Locate the cell with the specified text and output its (X, Y) center coordinate. 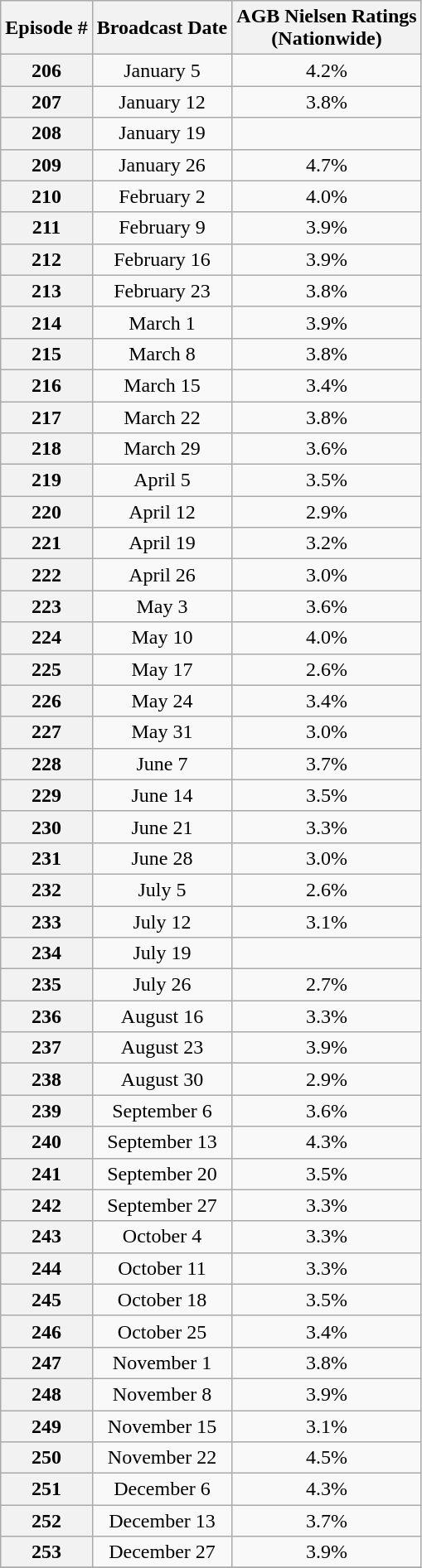
March 15 (162, 385)
222 (46, 575)
September 6 (162, 1111)
237 (46, 1048)
252 (46, 1521)
March 22 (162, 417)
October 25 (162, 1331)
220 (46, 512)
221 (46, 543)
June 7 (162, 764)
209 (46, 165)
231 (46, 858)
227 (46, 732)
November 22 (162, 1458)
249 (46, 1426)
248 (46, 1394)
October 18 (162, 1300)
January 12 (162, 102)
241 (46, 1174)
February 16 (162, 259)
November 1 (162, 1363)
4.7% (327, 165)
3.2% (327, 543)
September 27 (162, 1205)
217 (46, 417)
206 (46, 70)
233 (46, 922)
242 (46, 1205)
March 1 (162, 322)
213 (46, 291)
November 15 (162, 1426)
251 (46, 1489)
228 (46, 764)
April 12 (162, 512)
January 19 (162, 133)
July 19 (162, 953)
212 (46, 259)
May 24 (162, 701)
August 16 (162, 1016)
October 4 (162, 1237)
February 9 (162, 228)
208 (46, 133)
225 (46, 669)
238 (46, 1079)
November 8 (162, 1394)
January 26 (162, 165)
239 (46, 1111)
June 21 (162, 827)
July 26 (162, 985)
246 (46, 1331)
210 (46, 196)
244 (46, 1268)
247 (46, 1363)
April 5 (162, 480)
218 (46, 449)
March 29 (162, 449)
August 23 (162, 1048)
May 17 (162, 669)
216 (46, 385)
224 (46, 638)
236 (46, 1016)
2.7% (327, 985)
December 6 (162, 1489)
219 (46, 480)
207 (46, 102)
September 13 (162, 1142)
4.5% (327, 1458)
240 (46, 1142)
June 28 (162, 858)
223 (46, 606)
243 (46, 1237)
Episode # (46, 28)
234 (46, 953)
253 (46, 1552)
230 (46, 827)
250 (46, 1458)
February 23 (162, 291)
August 30 (162, 1079)
229 (46, 795)
March 8 (162, 354)
215 (46, 354)
July 5 (162, 890)
June 14 (162, 795)
April 26 (162, 575)
January 5 (162, 70)
226 (46, 701)
December 13 (162, 1521)
232 (46, 890)
July 12 (162, 922)
245 (46, 1300)
4.2% (327, 70)
April 19 (162, 543)
September 20 (162, 1174)
December 27 (162, 1552)
October 11 (162, 1268)
May 3 (162, 606)
May 10 (162, 638)
Broadcast Date (162, 28)
235 (46, 985)
AGB Nielsen Ratings(Nationwide) (327, 28)
May 31 (162, 732)
211 (46, 228)
214 (46, 322)
February 2 (162, 196)
